For the text-containing cell, return its midpoint in [X, Y] coordinate format. 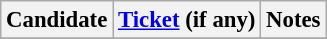
Candidate [57, 20]
Notes [294, 20]
Ticket (if any) [187, 20]
